Output the (x, y) coordinate of the center of the cell containing the given text.  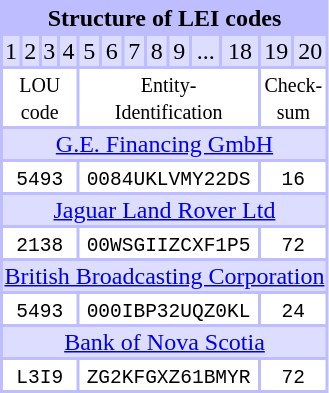
00WSGIIZCXF1P5 (169, 243)
7 (135, 51)
2138 (40, 243)
2 (30, 51)
LOUcode (40, 98)
16 (294, 177)
1 (11, 51)
Entity-Identification (169, 98)
0084UKLVMY22DS (169, 177)
3 (49, 51)
Bank of Nova Scotia (164, 342)
ZG2KFGXZ61BMYR (169, 375)
G.E. Financing GmbH (164, 144)
Structure of LEI codes (164, 18)
Jaguar Land Rover Ltd (164, 210)
000IBP32UQZ0KL (169, 309)
L3I9 (40, 375)
... (206, 51)
8 (157, 51)
20 (310, 51)
4 (68, 51)
19 (276, 51)
9 (180, 51)
Check-sum (294, 98)
6 (112, 51)
18 (240, 51)
British Broadcasting Corporation (164, 276)
5 (90, 51)
24 (294, 309)
